Determine the [x, y] coordinate at the center of the cell enclosing the given text.  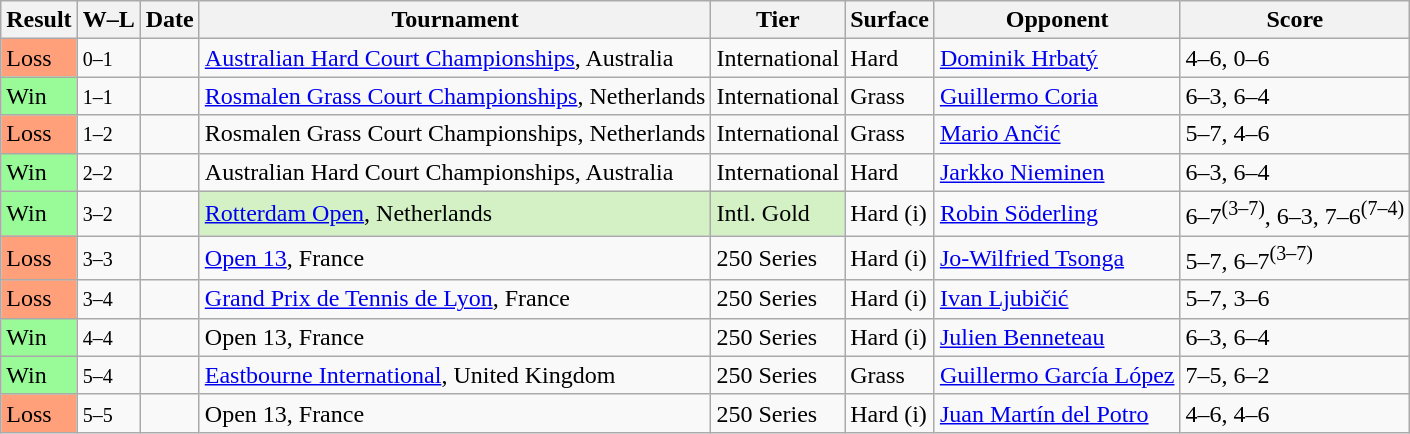
Juan Martín del Potro [1057, 413]
0–1 [108, 58]
Jarkko Nieminen [1057, 172]
3–3 [108, 258]
4–6, 4–6 [1295, 413]
Result [39, 20]
Surface [890, 20]
Robin Söderling [1057, 214]
1–2 [108, 134]
4–6, 0–6 [1295, 58]
Score [1295, 20]
Mario Ančić [1057, 134]
1–1 [108, 96]
3–2 [108, 214]
Opponent [1057, 20]
Date [170, 20]
Jo-Wilfried Tsonga [1057, 258]
2–2 [108, 172]
5–7, 3–6 [1295, 299]
5–5 [108, 413]
Tournament [455, 20]
5–7, 4–6 [1295, 134]
4–4 [108, 337]
Tier [778, 20]
Guillermo García López [1057, 375]
7–5, 6–2 [1295, 375]
Julien Benneteau [1057, 337]
Eastbourne International, United Kingdom [455, 375]
Dominik Hrbatý [1057, 58]
5–4 [108, 375]
3–4 [108, 299]
Grand Prix de Tennis de Lyon, France [455, 299]
Ivan Ljubičić [1057, 299]
5–7, 6–7(3–7) [1295, 258]
Guillermo Coria [1057, 96]
Intl. Gold [778, 214]
Rotterdam Open, Netherlands [455, 214]
6–7(3–7), 6–3, 7–6(7–4) [1295, 214]
W–L [108, 20]
